Detect which cell encompasses the target text, then output its (X, Y) center coordinate. 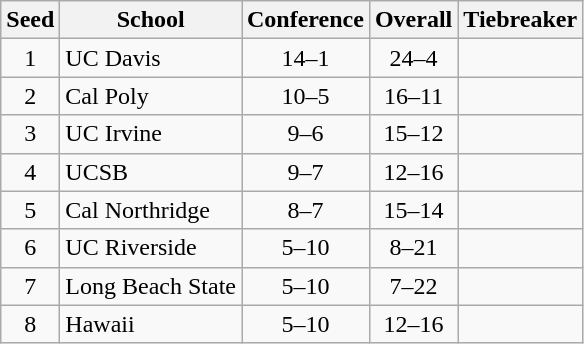
Hawaii (151, 324)
6 (30, 248)
16–11 (413, 96)
15–14 (413, 210)
9–6 (306, 134)
School (151, 20)
7 (30, 286)
UC Davis (151, 58)
5 (30, 210)
UC Irvine (151, 134)
14–1 (306, 58)
Overall (413, 20)
7–22 (413, 286)
2 (30, 96)
Cal Poly (151, 96)
10–5 (306, 96)
8–7 (306, 210)
Long Beach State (151, 286)
3 (30, 134)
4 (30, 172)
UC Riverside (151, 248)
15–12 (413, 134)
8 (30, 324)
9–7 (306, 172)
1 (30, 58)
Seed (30, 20)
8–21 (413, 248)
24–4 (413, 58)
Tiebreaker (520, 20)
UCSB (151, 172)
Conference (306, 20)
Cal Northridge (151, 210)
